Determine the (X, Y) coordinate at the center of the cell enclosing the given text.  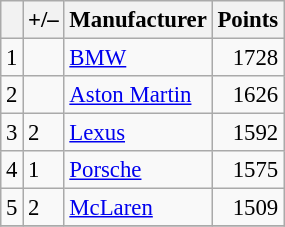
McLaren (138, 208)
Aston Martin (138, 95)
BMW (138, 58)
1592 (248, 133)
Manufacturer (138, 20)
+/– (44, 20)
1575 (248, 170)
Lexus (138, 133)
Points (248, 20)
Porsche (138, 170)
3 (12, 133)
1509 (248, 208)
5 (12, 208)
4 (12, 170)
1728 (248, 58)
1626 (248, 95)
